Return (X, Y) of the center of cell containing provided text 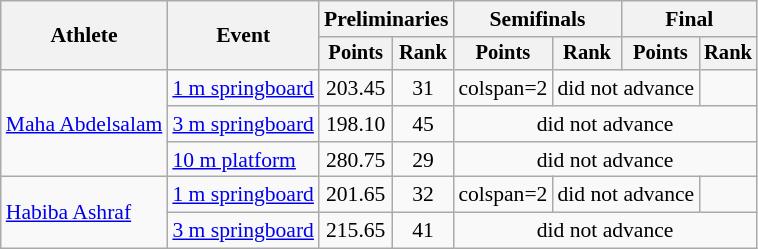
Event (243, 36)
Semifinals (537, 19)
280.75 (356, 160)
Preliminaries (386, 19)
41 (422, 231)
32 (422, 195)
10 m platform (243, 160)
Maha Abdelsalam (84, 124)
29 (422, 160)
198.10 (356, 124)
Final (690, 19)
31 (422, 88)
203.45 (356, 88)
Habiba Ashraf (84, 212)
215.65 (356, 231)
201.65 (356, 195)
45 (422, 124)
Athlete (84, 36)
